Extract the (X, Y) coordinate from the center of the cell holding the provided text.  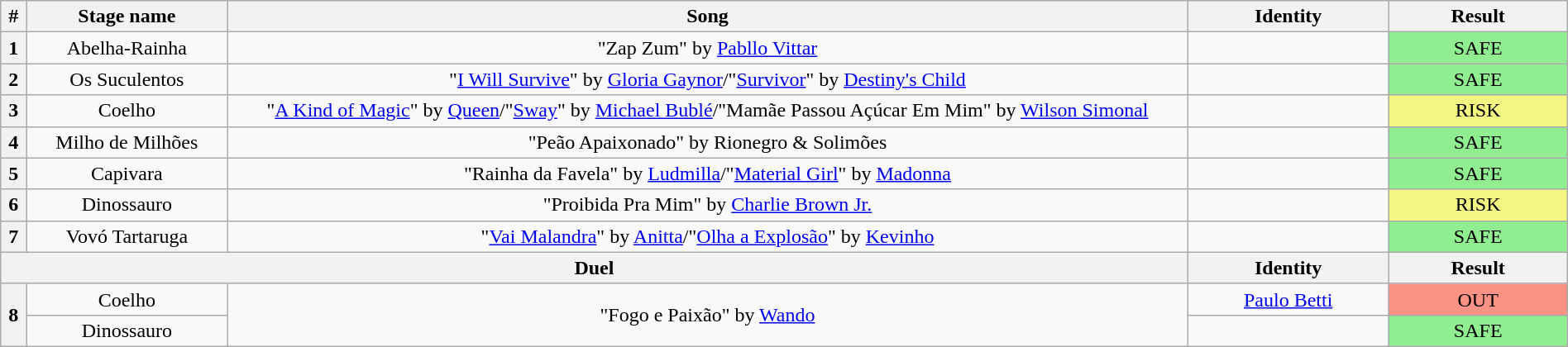
Paulo Betti (1288, 299)
4 (13, 142)
6 (13, 205)
Os Suculentos (127, 79)
1 (13, 48)
"Vai Malandra" by Anitta/"Olha a Explosão" by Kevinho (708, 236)
"Peão Apaixonado" by Rionegro & Solimões (708, 142)
Abelha-Rainha (127, 48)
2 (13, 79)
8 (13, 315)
"A Kind of Magic" by Queen/"Sway" by Michael Bublé/"Mamãe Passou Açúcar Em Mim" by Wilson Simonal (708, 111)
Duel (594, 268)
"Fogo e Paixão" by Wando (708, 315)
Milho de Milhões (127, 142)
# (13, 17)
Capivara (127, 173)
"Proibida Pra Mim" by Charlie Brown Jr. (708, 205)
"Rainha da Favela" by Ludmilla/"Material Girl" by Madonna (708, 173)
"Zap Zum" by Pabllo Vittar (708, 48)
3 (13, 111)
OUT (1478, 299)
Song (708, 17)
Stage name (127, 17)
5 (13, 173)
7 (13, 236)
"I Will Survive" by Gloria Gaynor/"Survivor" by Destiny's Child (708, 79)
Vovó Tartaruga (127, 236)
